Scan for the cell matching the given text and deliver its (X, Y) coordinate at center. 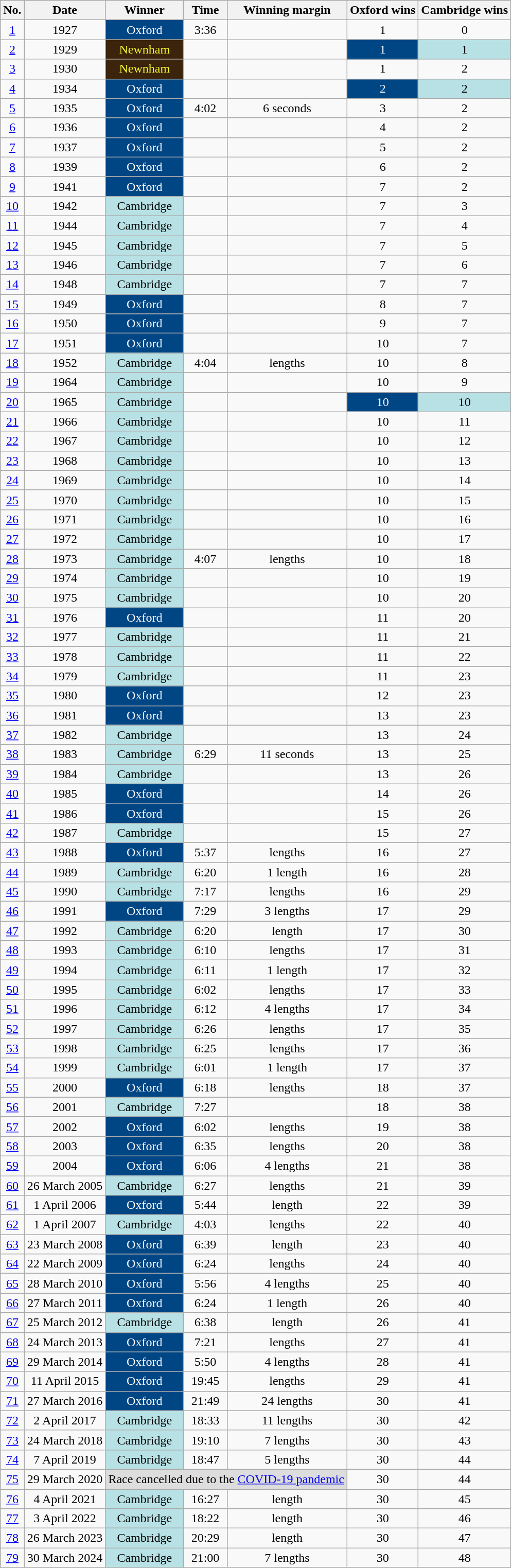
2003 (65, 1146)
1929 (65, 49)
1983 (65, 754)
2004 (65, 1166)
2001 (65, 1107)
1987 (65, 833)
19:45 (206, 1381)
1935 (65, 108)
27 March 2011 (65, 1303)
1946 (65, 265)
1969 (65, 480)
22 March 2009 (65, 1264)
6:18 (206, 1087)
1964 (65, 382)
0 (465, 30)
1941 (65, 186)
11 lengths (287, 1420)
4:02 (206, 108)
No. (12, 10)
11 April 2015 (65, 1381)
30 March 2024 (65, 1558)
1982 (65, 735)
1981 (65, 715)
4:07 (206, 558)
7:27 (206, 1107)
26 March 2005 (65, 1185)
1979 (65, 676)
4 April 2021 (65, 1499)
1968 (65, 461)
18:47 (206, 1459)
1966 (65, 421)
56 (12, 1107)
2000 (65, 1087)
72 (12, 1420)
1992 (65, 931)
78 (12, 1538)
Winner (145, 10)
59 (12, 1166)
5:50 (206, 1362)
1986 (65, 813)
1989 (65, 872)
1 April 2006 (65, 1205)
24 March 2018 (65, 1440)
2002 (65, 1126)
24 lengths (287, 1401)
1944 (65, 225)
1972 (65, 539)
3 April 2022 (65, 1519)
1996 (65, 1009)
1 April 2007 (65, 1225)
6:27 (206, 1185)
68 (12, 1342)
1951 (65, 343)
6:29 (206, 754)
1949 (65, 304)
7:29 (206, 911)
1942 (65, 206)
69 (12, 1362)
71 (12, 1401)
20:29 (206, 1538)
53 (12, 1048)
1965 (65, 402)
74 (12, 1459)
1984 (65, 774)
1974 (65, 578)
1934 (65, 89)
61 (12, 1205)
49 (12, 970)
1970 (65, 500)
1980 (65, 696)
26 March 2023 (65, 1538)
51 (12, 1009)
57 (12, 1126)
1973 (65, 558)
1999 (65, 1068)
Time (206, 10)
24 March 2013 (65, 1342)
62 (12, 1225)
79 (12, 1558)
23 March 2008 (65, 1244)
29 March 2014 (65, 1362)
1994 (65, 970)
76 (12, 1499)
1993 (65, 950)
Race cancelled due to the COVID-19 pandemic (226, 1479)
6:06 (206, 1166)
16:27 (206, 1499)
1998 (65, 1048)
65 (12, 1283)
6:25 (206, 1048)
5:56 (206, 1283)
7:21 (206, 1342)
6:11 (206, 970)
2 April 2017 (65, 1420)
28 March 2010 (65, 1283)
58 (12, 1146)
Winning margin (287, 10)
Date (65, 10)
1990 (65, 892)
1930 (65, 69)
18:22 (206, 1519)
Oxford wins (382, 10)
19:10 (206, 1440)
1937 (65, 147)
67 (12, 1323)
7 April 2019 (65, 1459)
1976 (65, 618)
5:44 (206, 1205)
1985 (65, 794)
1991 (65, 911)
6:01 (206, 1068)
1995 (65, 990)
73 (12, 1440)
1948 (65, 285)
21:49 (206, 1401)
3:36 (206, 30)
6:38 (206, 1323)
7:17 (206, 892)
11 seconds (287, 754)
1988 (65, 852)
1945 (65, 245)
4:03 (206, 1225)
50 (12, 990)
6:10 (206, 950)
29 March 2020 (65, 1479)
63 (12, 1244)
6:35 (206, 1146)
1939 (65, 167)
1936 (65, 128)
6:39 (206, 1244)
5:37 (206, 852)
27 March 2016 (65, 1401)
5 lengths (287, 1459)
1952 (65, 363)
66 (12, 1303)
64 (12, 1264)
18:33 (206, 1420)
1927 (65, 30)
25 March 2012 (65, 1323)
75 (12, 1479)
6 seconds (287, 108)
55 (12, 1087)
Cambridge wins (465, 10)
1950 (65, 324)
1967 (65, 441)
6:26 (206, 1029)
54 (12, 1068)
70 (12, 1381)
77 (12, 1519)
1977 (65, 637)
6:12 (206, 1009)
52 (12, 1029)
60 (12, 1185)
1978 (65, 657)
1975 (65, 598)
21:00 (206, 1558)
1997 (65, 1029)
4:04 (206, 363)
3 lengths (287, 911)
1971 (65, 519)
